Provide the [X, Y] coordinate of the cell's center where the given text is located.  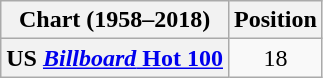
Position [276, 20]
18 [276, 58]
US Billboard Hot 100 [115, 58]
Chart (1958–2018) [115, 20]
